Return the (X, Y) coordinate for the center point of the cell that contains the specified text.  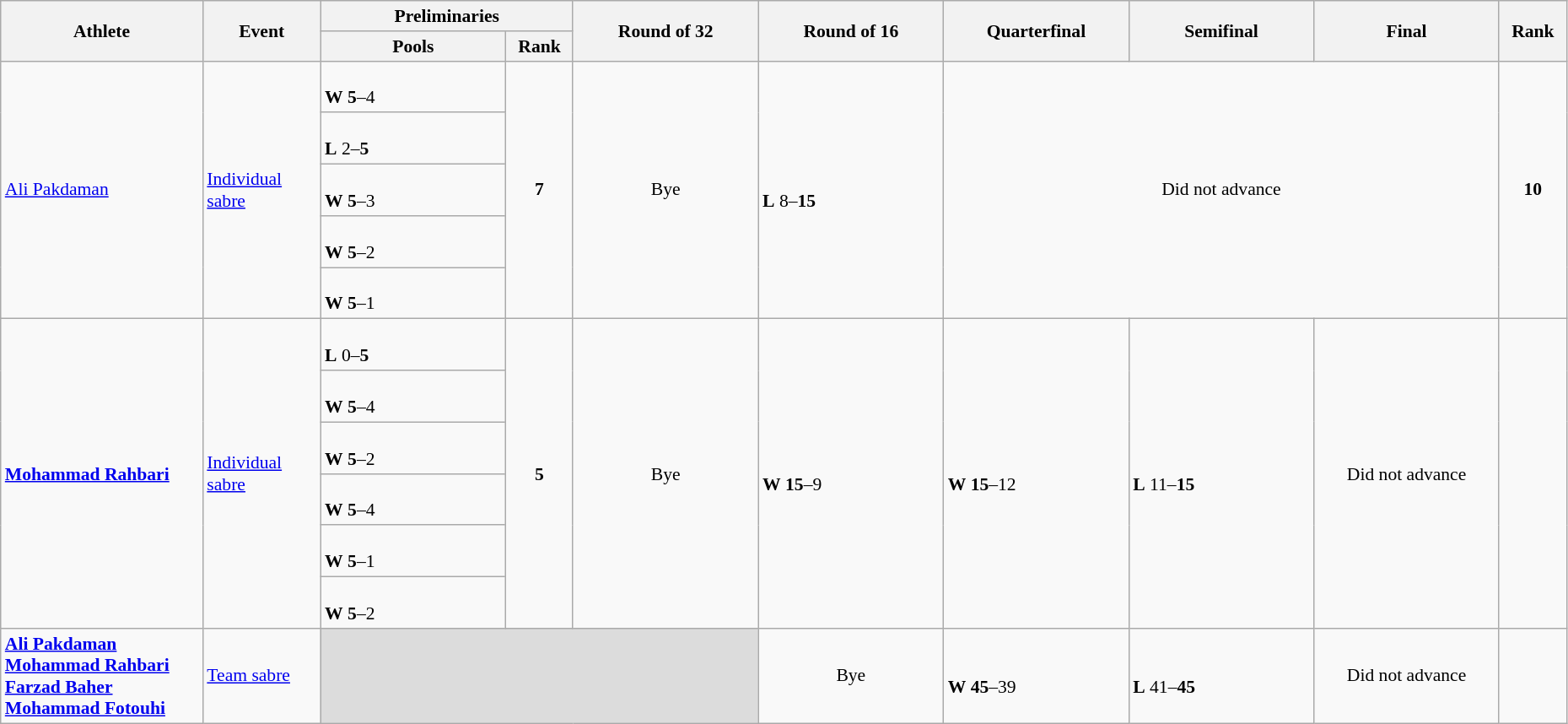
Athlete (102, 30)
Final (1407, 30)
5 (540, 474)
Pools (413, 46)
W 5–3 (413, 191)
Semifinal (1221, 30)
Ali Pakdaman (102, 190)
L 0–5 (413, 344)
L 8–15 (851, 190)
Mohammad Rahbari (102, 474)
Event (261, 30)
L 41–45 (1221, 676)
W 45–39 (1037, 676)
Team sabre (261, 676)
W 15–12 (1037, 474)
10 (1533, 190)
L 11–15 (1221, 474)
7 (540, 190)
Preliminaries (447, 16)
Round of 16 (851, 30)
L 2–5 (413, 138)
W 15–9 (851, 474)
Quarterfinal (1037, 30)
Ali PakdamanMohammad RahbariFarzad BaherMohammad Fotouhi (102, 676)
Round of 32 (665, 30)
